Output the (X, Y) coordinate of the center of the cell containing the given text.  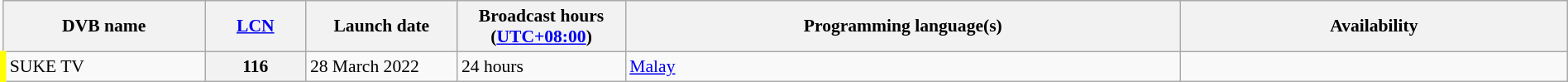
LCN (256, 27)
SUKE TV (104, 66)
116 (256, 66)
Availability (1374, 27)
Launch date (382, 27)
24 hours (541, 66)
28 March 2022 (382, 66)
DVB name (104, 27)
Programming language(s) (903, 27)
Broadcast hours (UTC+08:00) (541, 27)
Malay (903, 66)
